For the text-containing cell, return its midpoint in [X, Y] coordinate format. 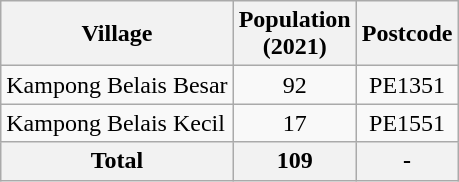
Village [117, 34]
Kampong Belais Kecil [117, 123]
PE1551 [407, 123]
Kampong Belais Besar [117, 85]
Population(2021) [294, 34]
17 [294, 123]
- [407, 161]
Postcode [407, 34]
PE1351 [407, 85]
Total [117, 161]
92 [294, 85]
109 [294, 161]
